From the cell containing the given text, extract its center point as (X, Y) coordinate. 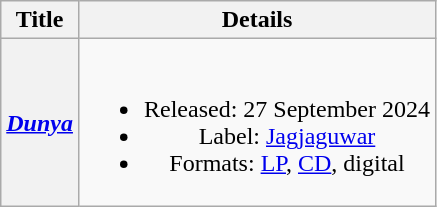
Released: 27 September 2024Label: JagjaguwarFormats: LP, CD, digital (256, 122)
Details (256, 20)
Dunya (40, 122)
Title (40, 20)
